Pinpoint the cell where the given text exists, returning its (X, Y) midpoint coordinate. 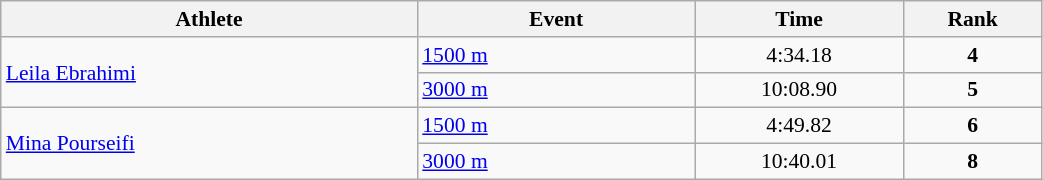
Mina Pourseifi (210, 144)
Time (799, 19)
Athlete (210, 19)
5 (972, 90)
10:40.01 (799, 162)
10:08.90 (799, 90)
Leila Ebrahimi (210, 72)
4:49.82 (799, 126)
4:34.18 (799, 55)
Event (556, 19)
8 (972, 162)
6 (972, 126)
Rank (972, 19)
4 (972, 55)
